Search for the cell housing the specified text and yield its (X, Y) center coordinate. 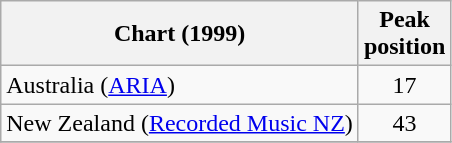
17 (404, 85)
New Zealand (Recorded Music NZ) (180, 123)
Chart (1999) (180, 34)
Peakposition (404, 34)
43 (404, 123)
Australia (ARIA) (180, 85)
